Extract the (X, Y) coordinate from the center of the cell holding the provided text.  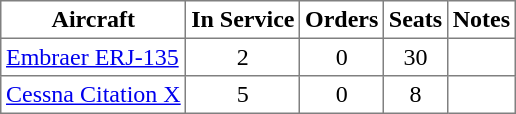
2 (243, 57)
8 (416, 95)
Notes (481, 20)
Seats (416, 20)
Aircraft (94, 20)
5 (243, 95)
In Service (243, 20)
Orders (342, 20)
30 (416, 57)
Embraer ERJ-135 (94, 57)
Cessna Citation X (94, 95)
